Return [x, y] of the center of cell containing provided text 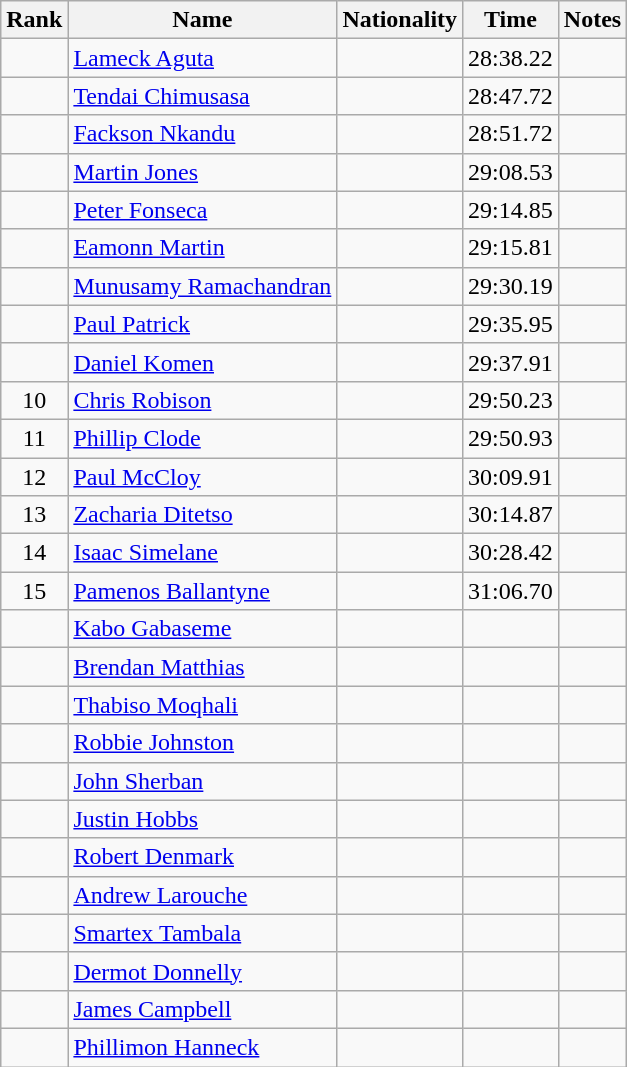
John Sherban [202, 781]
29:08.53 [511, 172]
Time [511, 20]
Notes [592, 20]
Smartex Tambala [202, 933]
Phillimon Hanneck [202, 1047]
Name [202, 20]
28:47.72 [511, 96]
Rank [34, 20]
29:30.19 [511, 286]
Robert Denmark [202, 857]
29:50.93 [511, 438]
14 [34, 553]
29:15.81 [511, 248]
Munusamy Ramachandran [202, 286]
30:14.87 [511, 515]
28:51.72 [511, 134]
Peter Fonseca [202, 210]
Nationality [400, 20]
29:35.95 [511, 324]
Thabiso Moqhali [202, 705]
Fackson Nkandu [202, 134]
Brendan Matthias [202, 667]
31:06.70 [511, 591]
Isaac Simelane [202, 553]
12 [34, 477]
29:14.85 [511, 210]
28:38.22 [511, 58]
James Campbell [202, 1009]
Justin Hobbs [202, 819]
Tendai Chimusasa [202, 96]
29:50.23 [511, 400]
Phillip Clode [202, 438]
Eamonn Martin [202, 248]
Kabo Gabaseme [202, 629]
Dermot Donnelly [202, 971]
30:28.42 [511, 553]
Chris Robison [202, 400]
29:37.91 [511, 362]
Paul McCloy [202, 477]
11 [34, 438]
Daniel Komen [202, 362]
Pamenos Ballantyne [202, 591]
10 [34, 400]
15 [34, 591]
Andrew Larouche [202, 895]
13 [34, 515]
Zacharia Ditetso [202, 515]
30:09.91 [511, 477]
Paul Patrick [202, 324]
Martin Jones [202, 172]
Robbie Johnston [202, 743]
Lameck Aguta [202, 58]
